Determine the [X, Y] coordinate at the center of the cell enclosing the given text.  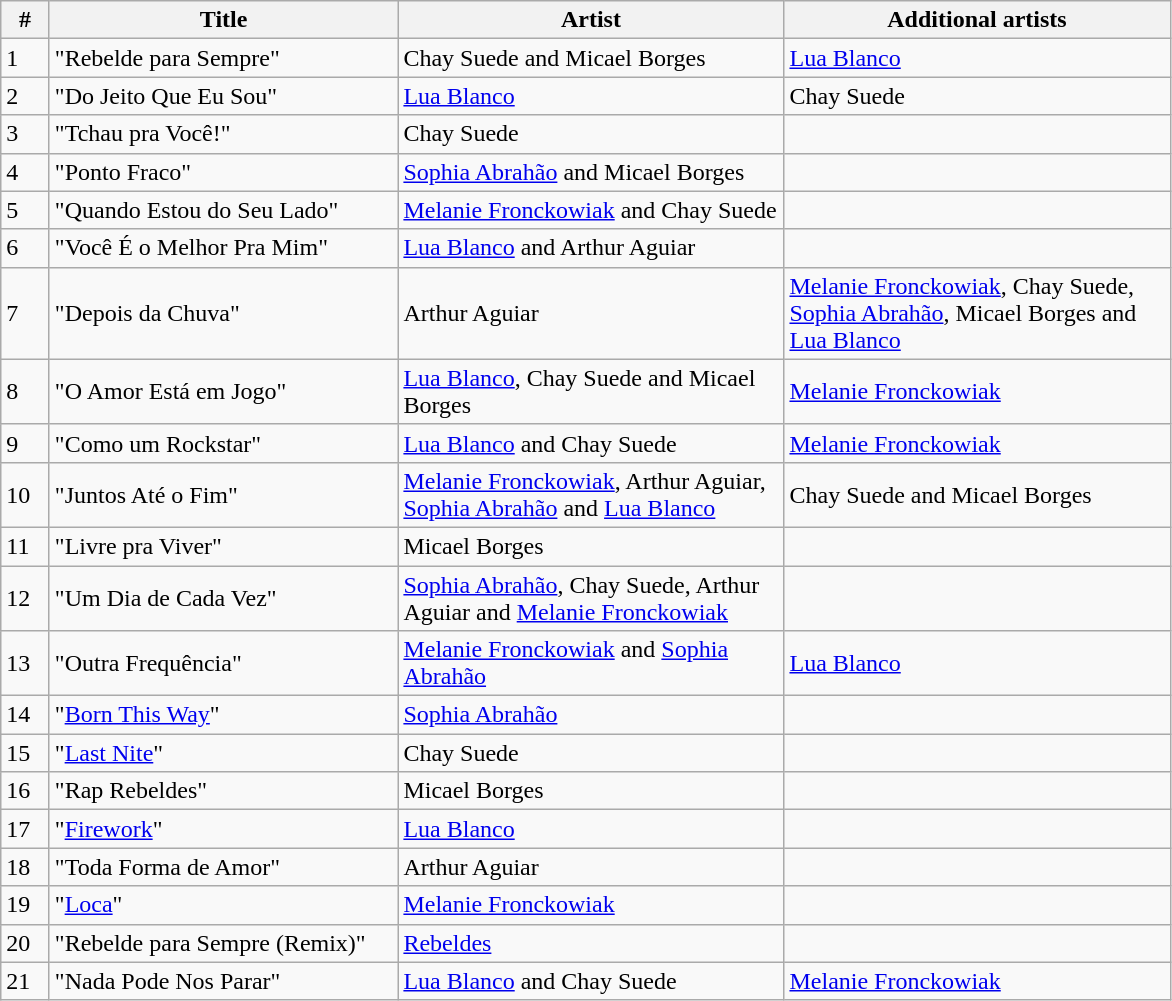
5 [26, 210]
Sophia Abrahão [591, 715]
10 [26, 494]
"Um Dia de Cada Vez" [224, 598]
"Livre pra Viver" [224, 546]
"Quando Estou do Seu Lado" [224, 210]
"Rebelde para Sempre (Remix)" [224, 943]
Melanie Fronckowiak and Sophia Abrahão [591, 664]
"Rap Rebeldes" [224, 791]
6 [26, 248]
"Nada Pode Nos Parar" [224, 981]
"Você É o Melhor Pra Mim" [224, 248]
"Ponto Fraco" [224, 172]
Melanie Fronckowiak and Chay Suede [591, 210]
2 [26, 96]
"Do Jeito Que Eu Sou" [224, 96]
"Outra Frequência" [224, 664]
19 [26, 905]
Melanie Fronckowiak, Chay Suede, Sophia Abrahão, Micael Borges and Lua Blanco [977, 313]
"Rebelde para Sempre" [224, 58]
"Juntos Até o Fim" [224, 494]
1 [26, 58]
"Tchau pra Você!" [224, 134]
18 [26, 867]
"Como um Rockstar" [224, 443]
3 [26, 134]
Lua Blanco, Chay Suede and Micael Borges [591, 392]
15 [26, 753]
8 [26, 392]
"Born This Way" [224, 715]
7 [26, 313]
# [26, 20]
"Last Nite" [224, 753]
Artist [591, 20]
Sophia Abrahão, Chay Suede, Arthur Aguiar and Melanie Fronckowiak [591, 598]
Melanie Fronckowiak, Arthur Aguiar, Sophia Abrahão and Lua Blanco [591, 494]
"O Amor Está em Jogo" [224, 392]
Rebeldes [591, 943]
Lua Blanco and Arthur Aguiar [591, 248]
9 [26, 443]
11 [26, 546]
16 [26, 791]
14 [26, 715]
4 [26, 172]
"Loca" [224, 905]
"Toda Forma de Amor" [224, 867]
"Depois da Chuva" [224, 313]
21 [26, 981]
Title [224, 20]
Additional artists [977, 20]
17 [26, 829]
12 [26, 598]
"Firework" [224, 829]
20 [26, 943]
Sophia Abrahão and Micael Borges [591, 172]
13 [26, 664]
